Search for the cell housing the specified text and yield its [X, Y] center coordinate. 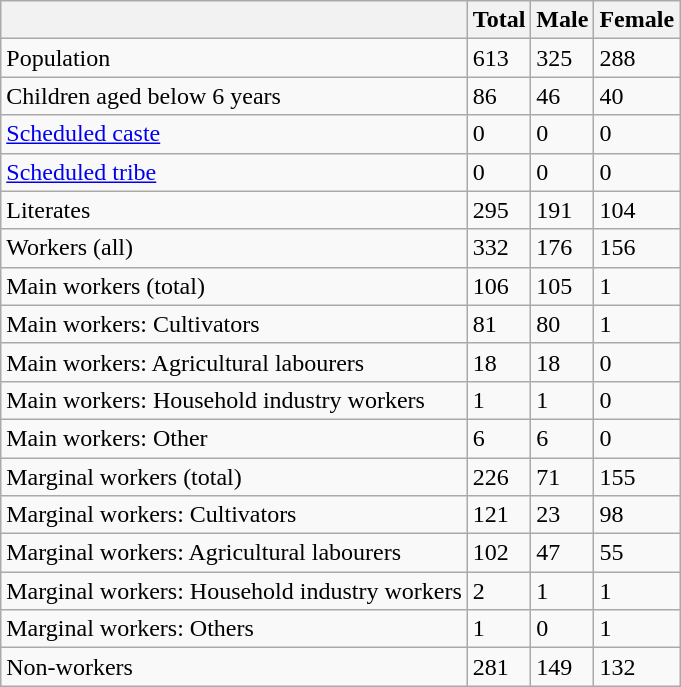
121 [499, 515]
Main workers: Other [234, 438]
55 [637, 553]
Main workers: Agricultural labourers [234, 362]
23 [562, 515]
156 [637, 248]
81 [499, 324]
191 [562, 210]
80 [562, 324]
Marginal workers (total) [234, 477]
Scheduled caste [234, 134]
40 [637, 96]
Marginal workers: Cultivators [234, 515]
71 [562, 477]
Marginal workers: Household industry workers [234, 591]
Main workers: Household industry workers [234, 400]
613 [499, 58]
325 [562, 58]
Main workers: Cultivators [234, 324]
Male [562, 20]
132 [637, 667]
176 [562, 248]
106 [499, 286]
149 [562, 667]
98 [637, 515]
288 [637, 58]
281 [499, 667]
47 [562, 553]
Literates [234, 210]
226 [499, 477]
155 [637, 477]
Main workers (total) [234, 286]
86 [499, 96]
2 [499, 591]
Children aged below 6 years [234, 96]
Non-workers [234, 667]
Scheduled tribe [234, 172]
105 [562, 286]
Population [234, 58]
46 [562, 96]
Workers (all) [234, 248]
332 [499, 248]
104 [637, 210]
Marginal workers: Others [234, 629]
Marginal workers: Agricultural labourers [234, 553]
102 [499, 553]
295 [499, 210]
Female [637, 20]
Total [499, 20]
